Capture the cell that displays the provided text and extract its (X, Y) central coordinate. 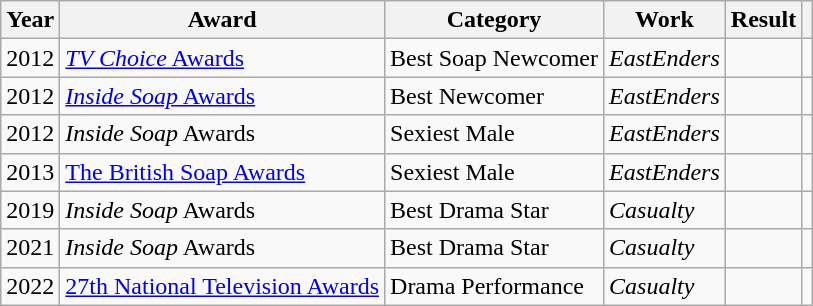
Category (494, 20)
Year (30, 20)
Best Soap Newcomer (494, 58)
27th National Television Awards (222, 286)
Work (665, 20)
2019 (30, 210)
The British Soap Awards (222, 172)
TV Choice Awards (222, 58)
2021 (30, 248)
2022 (30, 286)
Result (763, 20)
Award (222, 20)
Best Newcomer (494, 96)
2013 (30, 172)
Drama Performance (494, 286)
